Determine the (x, y) coordinate at the center of the cell enclosing the given text.  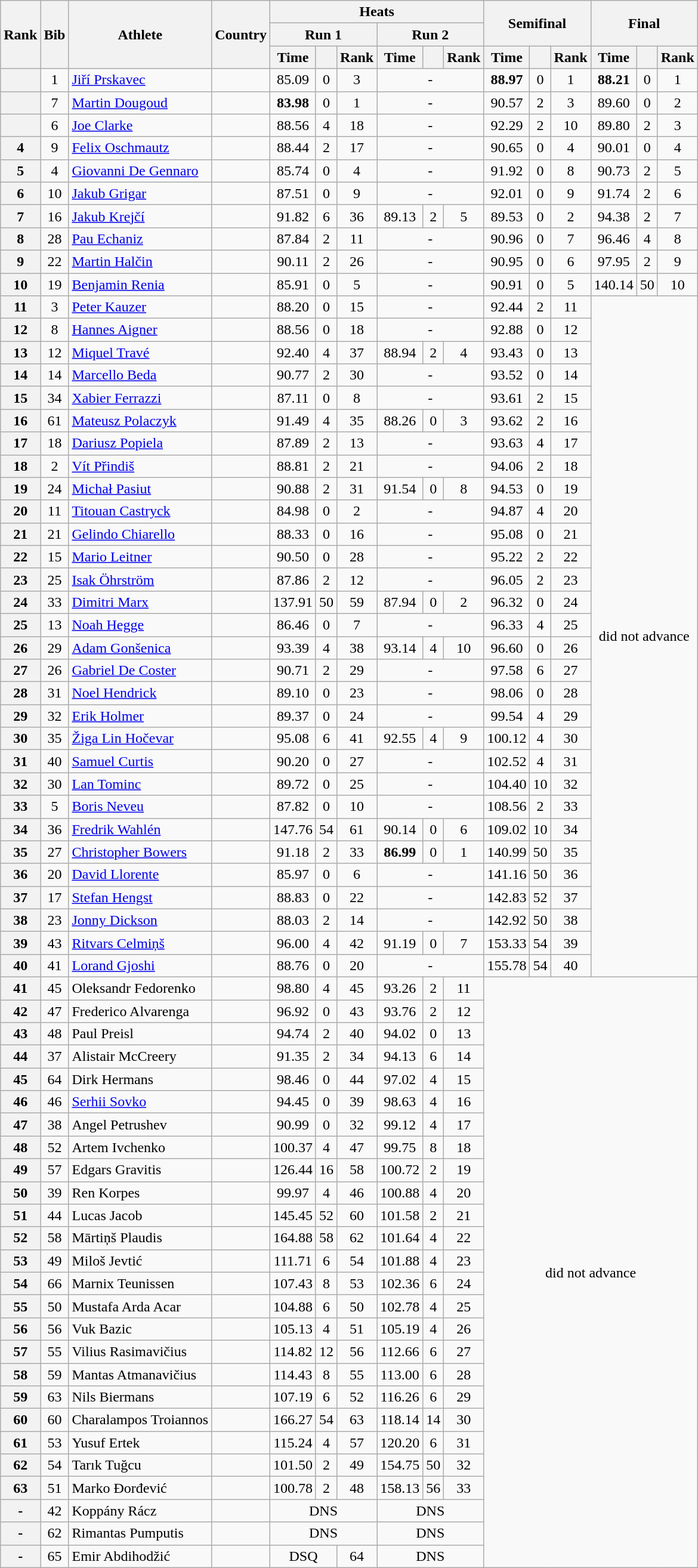
Serhii Sovko (140, 1102)
96.32 (507, 602)
102.36 (400, 1283)
105.19 (400, 1329)
92.01 (507, 193)
91.82 (292, 216)
Titouan Castryck (140, 511)
89.72 (292, 784)
88.97 (507, 80)
116.26 (400, 1397)
90.71 (292, 671)
92.29 (507, 125)
93.52 (507, 375)
91.18 (292, 852)
Mantas Atmanavičius (140, 1374)
Athlete (140, 35)
90.91 (507, 285)
Peter Kauzer (140, 307)
93.62 (507, 421)
94.53 (507, 489)
154.75 (400, 1465)
94.06 (507, 466)
97.02 (400, 1079)
Ren Korpes (140, 1193)
Yusuf Ertek (140, 1443)
83.98 (292, 103)
96.33 (507, 625)
141.16 (507, 875)
92.44 (507, 307)
Heats (376, 12)
98.80 (292, 988)
102.52 (507, 761)
Michał Pasiut (140, 489)
85.74 (292, 171)
90.95 (507, 261)
Adam Gonšenica (140, 647)
90.65 (507, 148)
Jonny Dickson (140, 920)
Final (644, 23)
Tarık Tuğcu (140, 1465)
Miloš Jevtić (140, 1261)
91.35 (292, 1057)
92.88 (507, 330)
142.92 (507, 920)
166.27 (292, 1420)
Samuel Curtis (140, 761)
88.21 (613, 80)
102.78 (400, 1306)
120.20 (400, 1443)
92.55 (400, 739)
137.91 (292, 602)
Jakub Grigar (140, 193)
147.76 (292, 829)
Žiga Lin Hočevar (140, 739)
94.74 (292, 1034)
66 (55, 1283)
100.37 (292, 1147)
Pau Echaniz (140, 239)
Lan Tominc (140, 784)
Mario Leitner (140, 557)
Koppány Rácz (140, 1511)
Joe Clarke (140, 125)
Martin Dougoud (140, 103)
Edgars Gravitis (140, 1170)
87.86 (292, 579)
Artem Ivchenko (140, 1147)
88.83 (292, 897)
89.37 (292, 716)
96.60 (507, 647)
140.99 (507, 852)
Isak Öhrström (140, 579)
88.20 (292, 307)
109.02 (507, 829)
153.33 (507, 943)
100.78 (292, 1488)
88.33 (292, 534)
90.50 (292, 557)
101.58 (400, 1215)
94.87 (507, 511)
88.26 (400, 421)
Dirk Hermans (140, 1079)
Christopher Bowers (140, 852)
90.77 (292, 375)
David Llorente (140, 875)
108.56 (507, 807)
93.76 (400, 1011)
87.94 (400, 602)
89.13 (400, 216)
86.99 (400, 852)
90.73 (613, 171)
113.00 (400, 1374)
65 (55, 1556)
88.81 (292, 466)
98.06 (507, 693)
90.88 (292, 489)
99.12 (400, 1125)
126.44 (292, 1170)
90.96 (507, 239)
111.71 (292, 1261)
Felix Oschmautz (140, 148)
88.76 (292, 965)
Dimitri Marx (140, 602)
107.43 (292, 1283)
97.95 (613, 261)
94.13 (400, 1057)
99.97 (292, 1193)
Nils Biermans (140, 1397)
164.88 (292, 1238)
99.75 (400, 1147)
Benjamin Renia (140, 285)
Martin Halčin (140, 261)
Dariusz Popiela (140, 443)
90.01 (613, 148)
Angel Petrushev (140, 1125)
Jakub Krejčí (140, 216)
101.64 (400, 1238)
93.43 (507, 353)
Lucas Jacob (140, 1215)
87.11 (292, 398)
87.89 (292, 443)
88.03 (292, 920)
86.46 (292, 625)
Vuk Bazic (140, 1329)
91.54 (400, 489)
95.22 (507, 557)
Marko Đorđević (140, 1488)
Ritvars Celmiņš (140, 943)
Lorand Gjoshi (140, 965)
93.26 (400, 988)
94.38 (613, 216)
96.92 (292, 1011)
105.13 (292, 1329)
91.74 (613, 193)
84.98 (292, 511)
100.88 (400, 1193)
96.00 (292, 943)
Fredrik Wahlén (140, 829)
Run 2 (431, 35)
112.66 (400, 1351)
Jiří Prskavec (140, 80)
87.51 (292, 193)
142.83 (507, 897)
87.84 (292, 239)
98.63 (400, 1102)
91.49 (292, 421)
DSQ (303, 1556)
89.80 (613, 125)
89.10 (292, 693)
114.82 (292, 1351)
100.12 (507, 739)
91.92 (507, 171)
Marnix Teunissen (140, 1283)
Marcello Beda (140, 375)
85.97 (292, 875)
Country (241, 35)
Noel Hendrick (140, 693)
92.40 (292, 353)
101.88 (400, 1261)
85.09 (292, 80)
Vilius Rasimavičius (140, 1351)
100.72 (400, 1170)
114.43 (292, 1374)
Vít Přindiš (140, 466)
91.19 (400, 943)
145.45 (292, 1215)
Frederico Alvarenga (140, 1011)
85.91 (292, 285)
Alistair McCreery (140, 1057)
Semifinal (537, 23)
89.60 (613, 103)
Erik Holmer (140, 716)
89.53 (507, 216)
158.13 (400, 1488)
94.02 (400, 1034)
88.94 (400, 353)
Boris Neveu (140, 807)
90.11 (292, 261)
115.24 (292, 1443)
140.14 (613, 285)
Hannes Aigner (140, 330)
90.14 (400, 829)
98.46 (292, 1079)
94.45 (292, 1102)
Emir Abdihodžić (140, 1556)
99.54 (507, 716)
101.50 (292, 1465)
Oleksandr Fedorenko (140, 988)
90.57 (507, 103)
Run 1 (323, 35)
Bib (55, 35)
93.63 (507, 443)
93.61 (507, 398)
104.88 (292, 1306)
Mustafa Arda Acar (140, 1306)
Mārtiņš Plaudis (140, 1238)
155.78 (507, 965)
88.44 (292, 148)
Charalampos Troiannos (140, 1420)
Miquel Travé (140, 353)
Gabriel De Coster (140, 671)
96.05 (507, 579)
Paul Preisl (140, 1034)
Gelindo Chiarello (140, 534)
104.40 (507, 784)
Giovanni De Gennaro (140, 171)
Xabier Ferrazzi (140, 398)
Stefan Hengst (140, 897)
87.82 (292, 807)
90.20 (292, 761)
97.58 (507, 671)
107.19 (292, 1397)
Mateusz Polaczyk (140, 421)
93.39 (292, 647)
90.99 (292, 1125)
96.46 (613, 239)
93.14 (400, 647)
118.14 (400, 1420)
Noah Hegge (140, 625)
Rimantas Pumputis (140, 1533)
